From the cell containing the given text, extract its center point as (X, Y) coordinate. 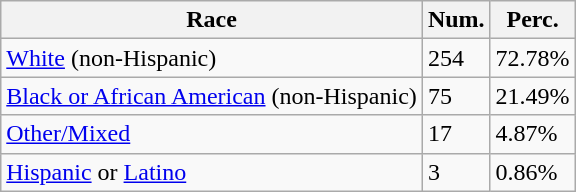
Hispanic or Latino (212, 172)
Num. (456, 20)
254 (456, 58)
4.87% (532, 134)
75 (456, 96)
21.49% (532, 96)
3 (456, 172)
17 (456, 134)
72.78% (532, 58)
Perc. (532, 20)
Race (212, 20)
White (non-Hispanic) (212, 58)
Black or African American (non-Hispanic) (212, 96)
0.86% (532, 172)
Other/Mixed (212, 134)
